Extract the (x, y) coordinate from the center of the cell holding the provided text.  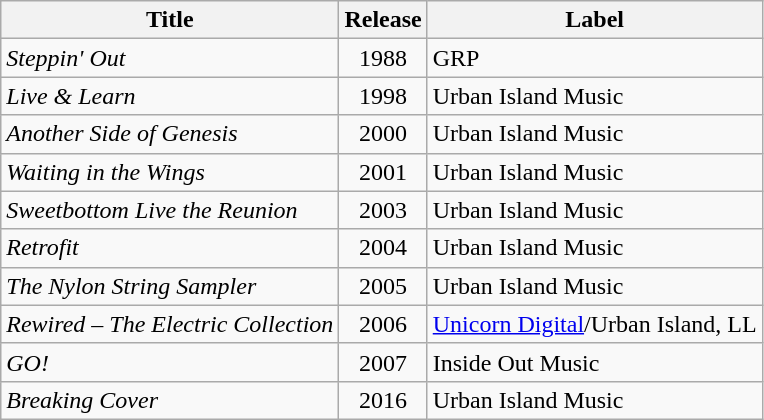
GO! (170, 362)
GRP (594, 58)
Rewired – The Electric Collection (170, 324)
Sweetbottom Live the Reunion (170, 210)
2016 (383, 400)
Inside Out Music (594, 362)
2007 (383, 362)
Steppin' Out (170, 58)
2003 (383, 210)
Unicorn Digital/Urban Island, LL (594, 324)
1988 (383, 58)
Waiting in the Wings (170, 172)
2006 (383, 324)
Breaking Cover (170, 400)
Live & Learn (170, 96)
2001 (383, 172)
Release (383, 20)
Retrofit (170, 248)
2005 (383, 286)
2004 (383, 248)
2000 (383, 134)
Label (594, 20)
1998 (383, 96)
Another Side of Genesis (170, 134)
Title (170, 20)
The Nylon String Sampler (170, 286)
